Determine the [X, Y] coordinate at the center of the cell enclosing the given text.  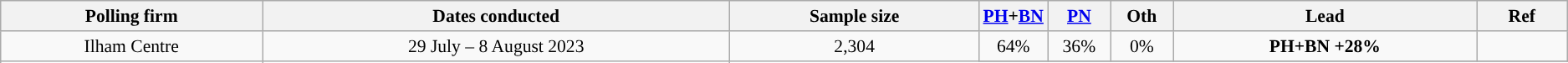
0% [1142, 46]
PH+BN +28% [1325, 46]
29 July – 8 August 2023 [497, 46]
Sample size [855, 16]
2,304 [855, 46]
64% [1014, 46]
Dates conducted [497, 16]
Lead [1325, 16]
Oth [1142, 16]
PN [1079, 16]
36% [1079, 46]
PH+BN [1014, 16]
Polling firm [132, 16]
Ilham Centre [132, 46]
Ref [1522, 16]
